Detect which cell encompasses the target text, then output its [x, y] center coordinate. 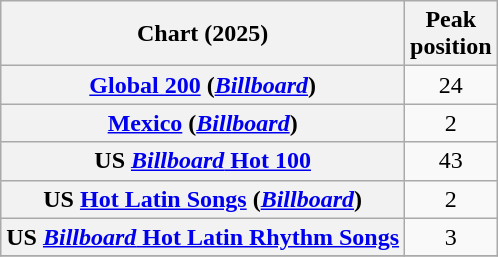
US Hot Latin Songs (Billboard) [203, 199]
Mexico (Billboard) [203, 123]
3 [451, 237]
Global 200 (Billboard) [203, 85]
Chart (2025) [203, 34]
US Billboard Hot 100 [203, 161]
43 [451, 161]
US Billboard Hot Latin Rhythm Songs [203, 237]
24 [451, 85]
Peakposition [451, 34]
